Locate the cell with the specified text and output its (x, y) center coordinate. 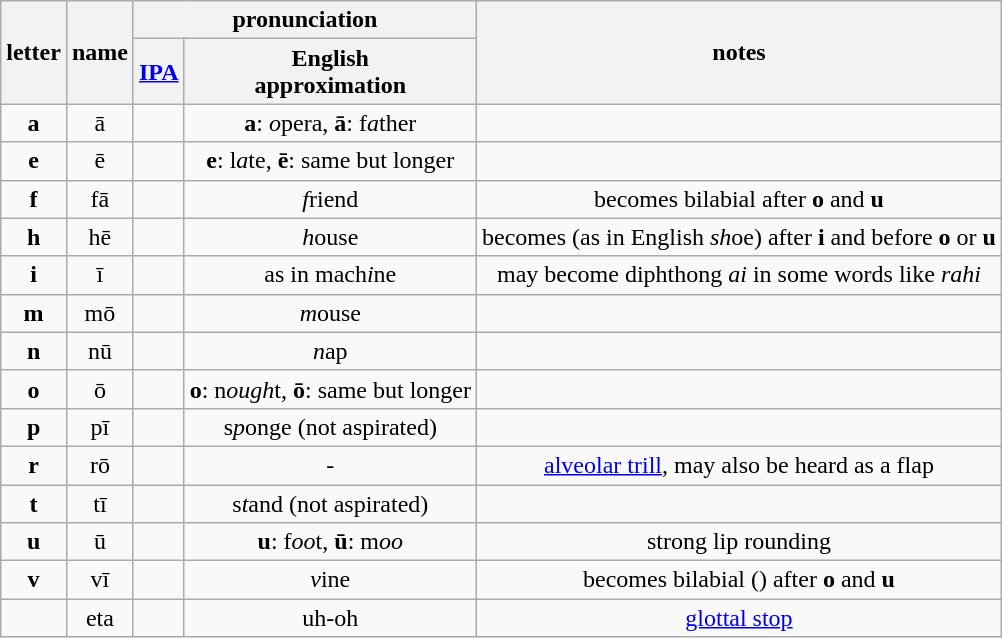
friend (330, 199)
mō (100, 313)
i (34, 275)
IPA (158, 72)
pronunciation (304, 20)
notes (738, 52)
as in machine (330, 275)
fā (100, 199)
glottal stop (738, 618)
u (34, 542)
h (34, 237)
t (34, 503)
nap (330, 351)
f (34, 199)
alveolar trill, may also be heard as a flap (738, 465)
rō (100, 465)
Englishapproximation (330, 72)
e (34, 161)
- (330, 465)
a: opera, ā: father (330, 123)
eta (100, 618)
strong lip rounding (738, 542)
o (34, 389)
a (34, 123)
vī (100, 580)
may become diphthong ai in some words like rahi (738, 275)
letter (34, 52)
r (34, 465)
ū (100, 542)
e: late, ē: same but longer (330, 161)
becomes (as in English shoe) after i and before o or u (738, 237)
ī (100, 275)
m (34, 313)
becomes bilabial () after o and u (738, 580)
vine (330, 580)
u: foot, ū: moo (330, 542)
n (34, 351)
v (34, 580)
hē (100, 237)
nū (100, 351)
name (100, 52)
mouse (330, 313)
ō (100, 389)
becomes bilabial after o and u (738, 199)
p (34, 427)
tī (100, 503)
stand (not aspirated) (330, 503)
pī (100, 427)
ā (100, 123)
ē (100, 161)
sponge (not aspirated) (330, 427)
uh-oh (330, 618)
o: nought, ō: same but longer (330, 389)
house (330, 237)
